Pinpoint the cell where the given text exists, returning its [X, Y] midpoint coordinate. 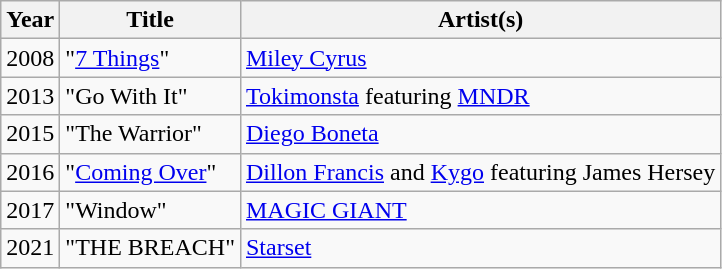
"7 Things" [150, 58]
"THE BREACH" [150, 248]
2017 [30, 210]
2013 [30, 96]
2015 [30, 134]
Starset [480, 248]
Tokimonsta featuring MNDR [480, 96]
Miley Cyrus [480, 58]
Year [30, 20]
2021 [30, 248]
MAGIC GIANT [480, 210]
2008 [30, 58]
Title [150, 20]
Artist(s) [480, 20]
"Go With It" [150, 96]
"Window" [150, 210]
Diego Boneta [480, 134]
"The Warrior" [150, 134]
2016 [30, 172]
Dillon Francis and Kygo featuring James Hersey [480, 172]
"Coming Over" [150, 172]
